Capture the cell that displays the provided text and extract its [x, y] central coordinate. 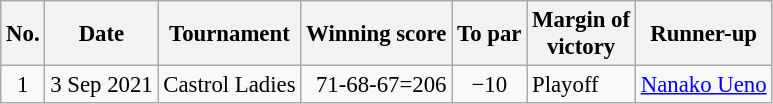
Runner-up [703, 34]
Nanako Ueno [703, 85]
Margin ofvictory [582, 34]
Castrol Ladies [230, 85]
Tournament [230, 34]
Winning score [376, 34]
Playoff [582, 85]
71-68-67=206 [376, 85]
To par [490, 34]
−10 [490, 85]
No. [23, 34]
1 [23, 85]
3 Sep 2021 [102, 85]
Date [102, 34]
